For the text-containing cell, return its midpoint in (X, Y) coordinate format. 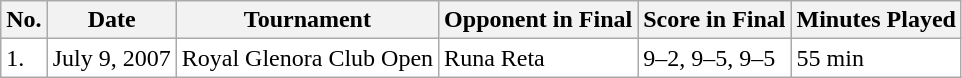
55 min (876, 58)
Runa Reta (538, 58)
9–2, 9–5, 9–5 (714, 58)
Royal Glenora Club Open (307, 58)
No. (24, 20)
1. (24, 58)
Opponent in Final (538, 20)
Score in Final (714, 20)
July 9, 2007 (112, 58)
Tournament (307, 20)
Minutes Played (876, 20)
Date (112, 20)
